From the cell containing the given text, extract its center point as (X, Y) coordinate. 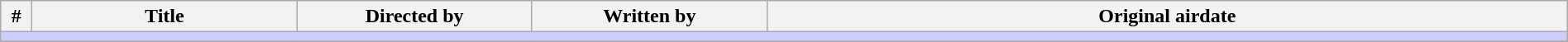
Written by (649, 16)
Title (165, 16)
# (17, 16)
Directed by (414, 16)
Original airdate (1167, 16)
